Capture the cell that displays the provided text and extract its [X, Y] central coordinate. 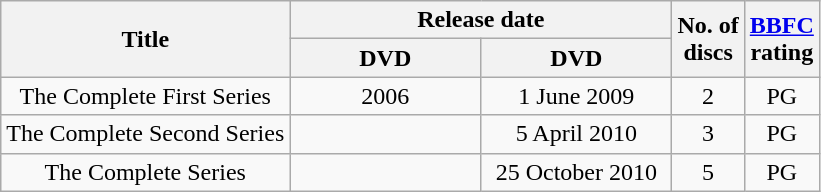
Title [146, 39]
Release date [481, 20]
BBFCrating [782, 39]
3 [708, 134]
1 June 2009 [576, 96]
25 October 2010 [576, 172]
The Complete Second Series [146, 134]
No. ofdiscs [708, 39]
2006 [386, 96]
2 [708, 96]
5 [708, 172]
The Complete First Series [146, 96]
The Complete Series [146, 172]
5 April 2010 [576, 134]
